Return the (X, Y) coordinate for the center point of the cell that contains the specified text.  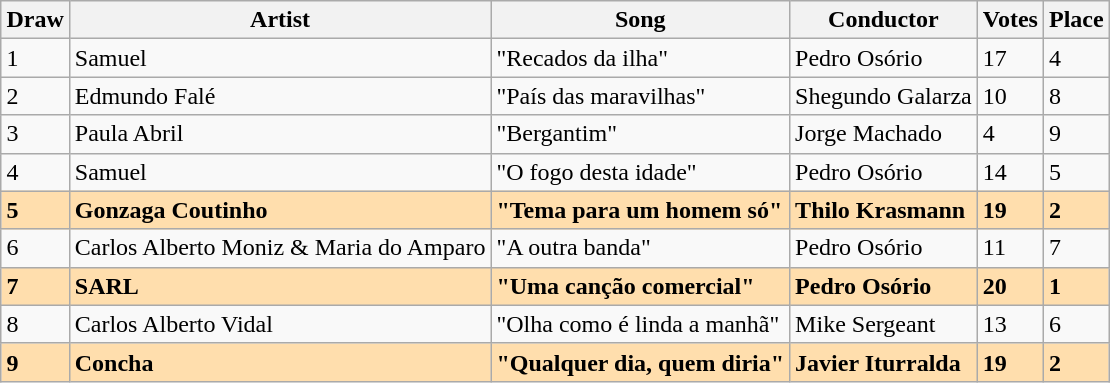
Concha (280, 362)
"A outra banda" (640, 248)
Conductor (884, 20)
Jorge Machado (884, 134)
Edmundo Falé (280, 96)
"País das maravilhas" (640, 96)
20 (1010, 286)
Mike Sergeant (884, 324)
17 (1010, 58)
SARL (280, 286)
Carlos Alberto Moniz & Maria do Amparo (280, 248)
Paula Abril (280, 134)
"Olha como é linda a manhã" (640, 324)
"O fogo desta idade" (640, 172)
"Recados da ilha" (640, 58)
Place (1076, 20)
Carlos Alberto Vidal (280, 324)
11 (1010, 248)
Javier Iturralda (884, 362)
Draw (35, 20)
"Qualquer dia, quem diria" (640, 362)
Votes (1010, 20)
10 (1010, 96)
3 (35, 134)
Song (640, 20)
13 (1010, 324)
Thilo Krasmann (884, 210)
Shegundo Galarza (884, 96)
Artist (280, 20)
Gonzaga Coutinho (280, 210)
"Bergantim" (640, 134)
"Uma canção comercial" (640, 286)
14 (1010, 172)
"Tema para um homem só" (640, 210)
